Pinpoint the cell where the given text exists, returning its [x, y] midpoint coordinate. 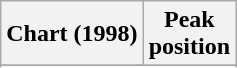
Chart (1998) [72, 34]
Peakposition [189, 34]
